From the cell containing the given text, extract its center point as [x, y] coordinate. 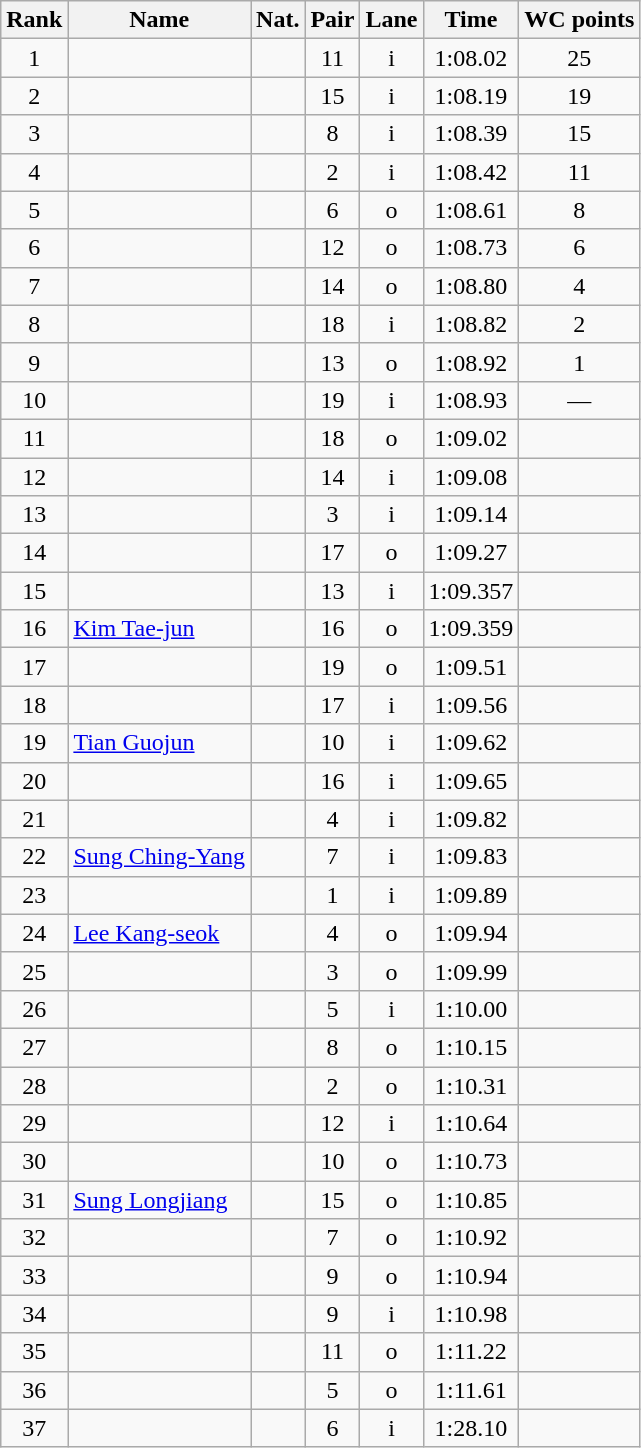
1:08.92 [471, 362]
1:28.10 [471, 1428]
1:09.357 [471, 591]
1:08.02 [471, 58]
1:08.61 [471, 210]
1:08.73 [471, 248]
1:10.73 [471, 1162]
Kim Tae-jun [160, 629]
1:10.64 [471, 1124]
37 [34, 1428]
Lane [392, 20]
1:10.15 [471, 1047]
1:08.19 [471, 96]
27 [34, 1047]
1:09.62 [471, 743]
1:09.359 [471, 629]
1:08.80 [471, 286]
28 [34, 1085]
WC points [580, 20]
22 [34, 857]
29 [34, 1124]
1:09.89 [471, 895]
Sung Longjiang [160, 1200]
30 [34, 1162]
1:09.83 [471, 857]
20 [34, 781]
Time [471, 20]
Sung Ching-Yang [160, 857]
1:09.99 [471, 971]
1:10.94 [471, 1276]
Pair [332, 20]
31 [34, 1200]
— [580, 400]
1:09.08 [471, 477]
Tian Guojun [160, 743]
35 [34, 1352]
1:10.31 [471, 1085]
26 [34, 1009]
1:11.22 [471, 1352]
1:08.93 [471, 400]
23 [34, 895]
1:09.51 [471, 667]
1:09.02 [471, 438]
24 [34, 933]
1:09.27 [471, 553]
Nat. [278, 20]
Name [160, 20]
1:10.00 [471, 1009]
1:08.82 [471, 324]
1:08.39 [471, 134]
1:10.85 [471, 1200]
Rank [34, 20]
1:09.82 [471, 819]
1:09.56 [471, 705]
33 [34, 1276]
34 [34, 1314]
1:09.94 [471, 933]
1:11.61 [471, 1390]
1:09.65 [471, 781]
1:10.92 [471, 1238]
1:10.98 [471, 1314]
21 [34, 819]
36 [34, 1390]
1:09.14 [471, 515]
1:08.42 [471, 172]
Lee Kang-seok [160, 933]
32 [34, 1238]
